Identify which cell holds the provided text, then report its (X, Y) central coordinate. 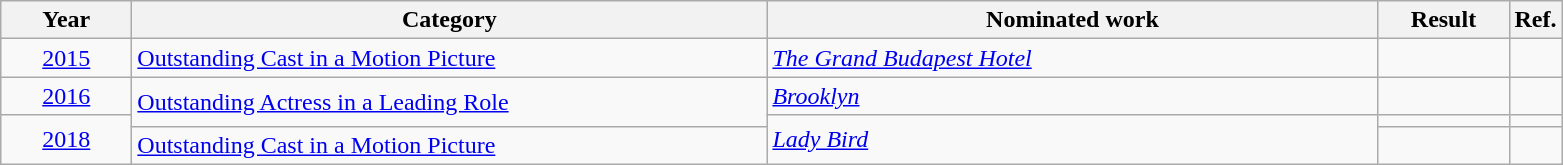
Lady Bird (1072, 140)
The Grand Budapest Hotel (1072, 58)
2018 (66, 140)
2016 (66, 96)
Brooklyn (1072, 96)
Nominated work (1072, 20)
2015 (66, 58)
Ref. (1536, 20)
Category (450, 20)
Outstanding Actress in a Leading Role (450, 102)
Year (66, 20)
Result (1444, 20)
